Return (x, y) of the center of cell containing provided text 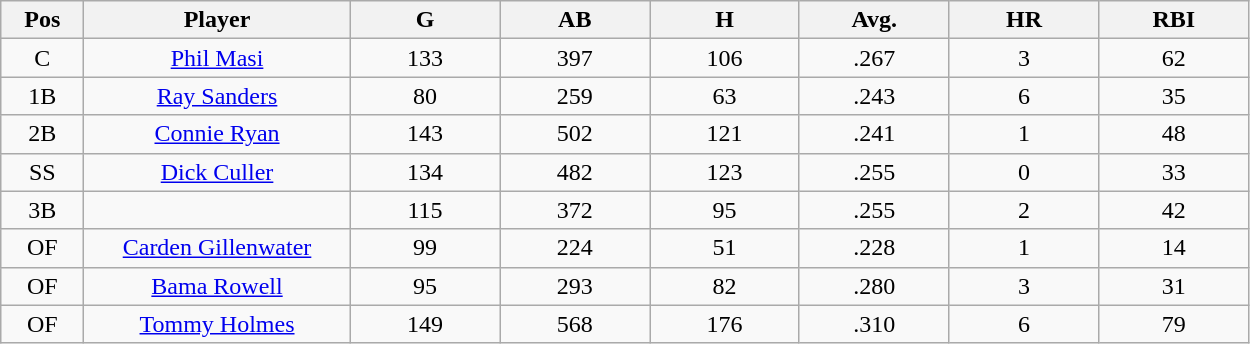
Connie Ryan (217, 134)
99 (425, 248)
224 (575, 248)
133 (425, 58)
293 (575, 286)
121 (725, 134)
259 (575, 96)
RBI (1174, 20)
Ray Sanders (217, 96)
Dick Culler (217, 172)
.280 (874, 286)
502 (575, 134)
0 (1024, 172)
.267 (874, 58)
1B (42, 96)
176 (725, 324)
80 (425, 96)
62 (1174, 58)
31 (1174, 286)
2 (1024, 210)
143 (425, 134)
.243 (874, 96)
568 (575, 324)
3B (42, 210)
14 (1174, 248)
Pos (42, 20)
482 (575, 172)
82 (725, 286)
51 (725, 248)
Avg. (874, 20)
134 (425, 172)
123 (725, 172)
C (42, 58)
SS (42, 172)
HR (1024, 20)
Player (217, 20)
397 (575, 58)
2B (42, 134)
.241 (874, 134)
G (425, 20)
H (725, 20)
Phil Masi (217, 58)
33 (1174, 172)
.228 (874, 248)
Tommy Holmes (217, 324)
115 (425, 210)
149 (425, 324)
Carden Gillenwater (217, 248)
48 (1174, 134)
.310 (874, 324)
AB (575, 20)
42 (1174, 210)
35 (1174, 96)
Bama Rowell (217, 286)
106 (725, 58)
63 (725, 96)
372 (575, 210)
79 (1174, 324)
